Detect which cell encompasses the target text, then output its (X, Y) center coordinate. 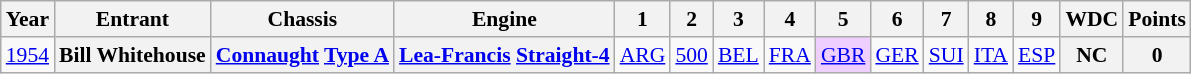
Year (28, 19)
8 (991, 19)
1954 (28, 55)
Lea-Francis Straight-4 (504, 55)
5 (844, 19)
500 (692, 55)
Engine (504, 19)
Chassis (302, 19)
Bill Whitehouse (132, 55)
NC (1092, 55)
3 (738, 19)
SUI (946, 55)
FRA (790, 55)
ITA (991, 55)
Connaught Type A (302, 55)
ESP (1036, 55)
GER (896, 55)
6 (896, 19)
1 (643, 19)
7 (946, 19)
Points (1157, 19)
Entrant (132, 19)
ARG (643, 55)
9 (1036, 19)
0 (1157, 55)
2 (692, 19)
4 (790, 19)
GBR (844, 55)
WDC (1092, 19)
BEL (738, 55)
